Detect which cell encompasses the target text, then output its (x, y) center coordinate. 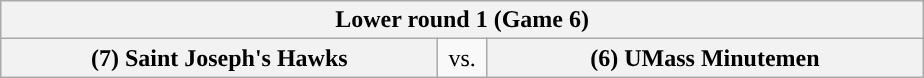
(7) Saint Joseph's Hawks (220, 58)
(6) UMass Minutemen (704, 58)
vs. (462, 58)
Lower round 1 (Game 6) (462, 20)
